Return the [x, y] coordinate for the center point of the cell that contains the specified text.  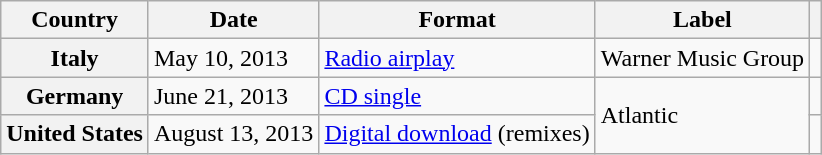
June 21, 2013 [233, 96]
May 10, 2013 [233, 58]
Warner Music Group [702, 58]
Date [233, 20]
Germany [75, 96]
Format [457, 20]
Radio airplay [457, 58]
August 13, 2013 [233, 134]
Atlantic [702, 115]
Label [702, 20]
Digital download (remixes) [457, 134]
United States [75, 134]
Country [75, 20]
Italy [75, 58]
CD single [457, 96]
